Output the [x, y] coordinate of the center of the cell containing the given text.  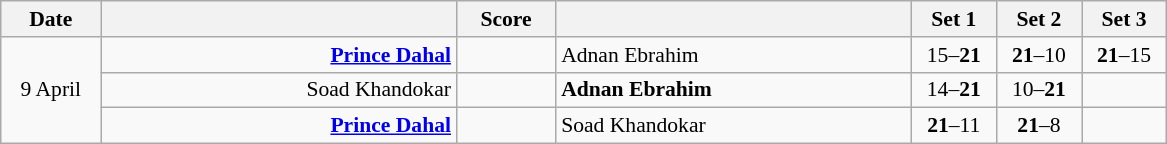
21–11 [954, 126]
Set 2 [1038, 19]
10–21 [1038, 90]
15–21 [954, 55]
21–10 [1038, 55]
9 April [51, 90]
21–15 [1124, 55]
21–8 [1038, 126]
Score [506, 19]
Set 3 [1124, 19]
Date [51, 19]
Set 1 [954, 19]
14–21 [954, 90]
